Return [X, Y] of the center of cell containing provided text 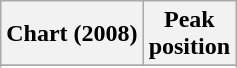
Chart (2008) [72, 34]
Peakposition [189, 34]
